Identify which cell holds the provided text, then report its (X, Y) central coordinate. 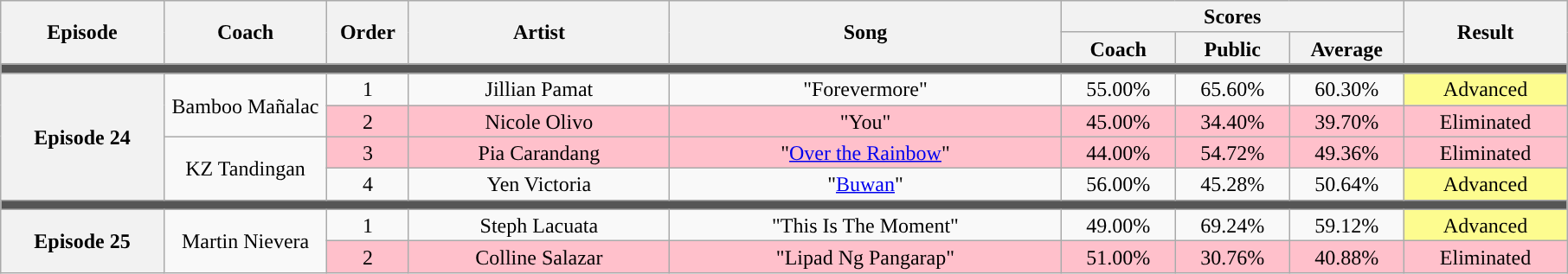
Song (865, 33)
55.00% (1118, 90)
Episode 24 (83, 137)
49.00% (1118, 225)
34.40% (1232, 121)
60.30% (1346, 90)
45.28% (1232, 185)
Artist (539, 33)
Jillian Pamat (539, 90)
Order (368, 33)
Average (1346, 48)
3 (368, 152)
Colline Salazar (539, 258)
51.00% (1118, 258)
KZ Tandingan (246, 168)
59.12% (1346, 225)
Episode (83, 33)
Bamboo Mañalac (246, 105)
Result (1485, 33)
44.00% (1118, 152)
Public (1232, 48)
65.60% (1232, 90)
"Buwan" (865, 185)
54.72% (1232, 152)
4 (368, 185)
"Over the Rainbow" (865, 152)
Nicole Olivo (539, 121)
49.36% (1346, 152)
Steph Lacuata (539, 225)
45.00% (1118, 121)
"Forevermore" (865, 90)
"You" (865, 121)
Yen Victoria (539, 185)
30.76% (1232, 258)
"Lipad Ng Pangarap" (865, 258)
50.64% (1346, 185)
40.88% (1346, 258)
Scores (1232, 17)
56.00% (1118, 185)
69.24% (1232, 225)
"This Is The Moment" (865, 225)
Pia Carandang (539, 152)
39.70% (1346, 121)
Episode 25 (83, 240)
Martin Nievera (246, 240)
